Pinpoint the cell where the given text exists, returning its (X, Y) midpoint coordinate. 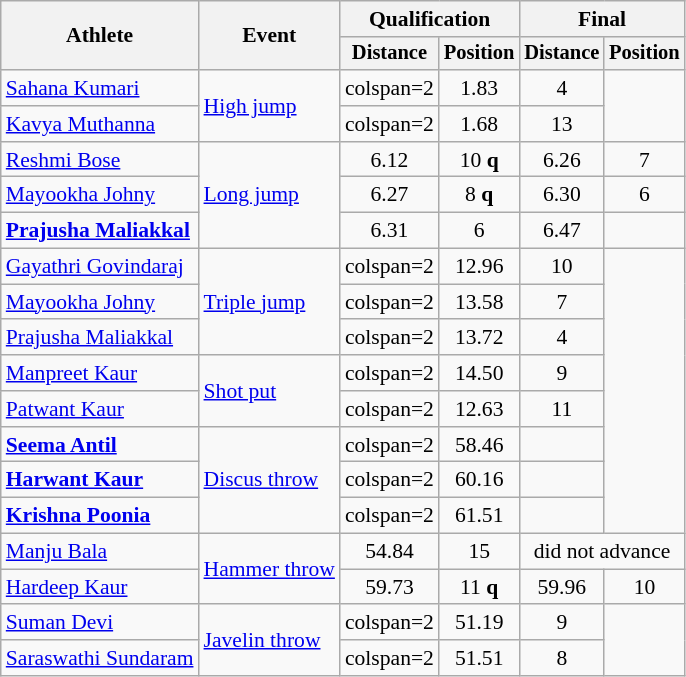
Javelin throw (270, 640)
51.51 (479, 658)
8 (562, 658)
Suman Devi (100, 623)
Final (602, 19)
Discus throw (270, 480)
1.83 (479, 88)
15 (479, 552)
54.84 (390, 552)
1.68 (479, 124)
Reshmi Bose (100, 160)
6.26 (562, 160)
14.50 (479, 373)
Seema Antil (100, 445)
58.46 (479, 445)
Manju Bala (100, 552)
High jump (270, 106)
Qualification (430, 19)
6.31 (390, 231)
61.51 (479, 516)
59.73 (390, 587)
13.58 (479, 302)
Saraswathi Sundaram (100, 658)
12.63 (479, 409)
Athlete (100, 36)
59.96 (562, 587)
11 q (479, 587)
13 (562, 124)
Shot put (270, 390)
6.47 (562, 231)
Long jump (270, 196)
Sahana Kumari (100, 88)
Kavya Muthanna (100, 124)
6.30 (562, 195)
Krishna Poonia (100, 516)
Manpreet Kaur (100, 373)
Event (270, 36)
8 q (479, 195)
51.19 (479, 623)
Triple jump (270, 302)
Hammer throw (270, 570)
11 (562, 409)
did not advance (602, 552)
60.16 (479, 480)
12.96 (479, 267)
Patwant Kaur (100, 409)
13.72 (479, 338)
10 q (479, 160)
Hardeep Kaur (100, 587)
Harwant Kaur (100, 480)
6.12 (390, 160)
6.27 (390, 195)
Gayathri Govindaraj (100, 267)
